Provide the (X, Y) coordinate of the cell's center where the given text is located.  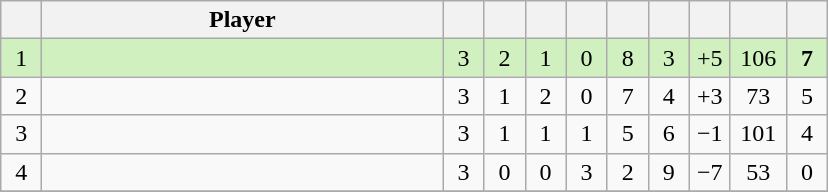
−7 (710, 172)
Player (242, 20)
−1 (710, 134)
73 (758, 96)
101 (758, 134)
+3 (710, 96)
106 (758, 58)
8 (628, 58)
6 (668, 134)
+5 (710, 58)
53 (758, 172)
9 (668, 172)
